Capture the cell that displays the provided text and extract its [x, y] central coordinate. 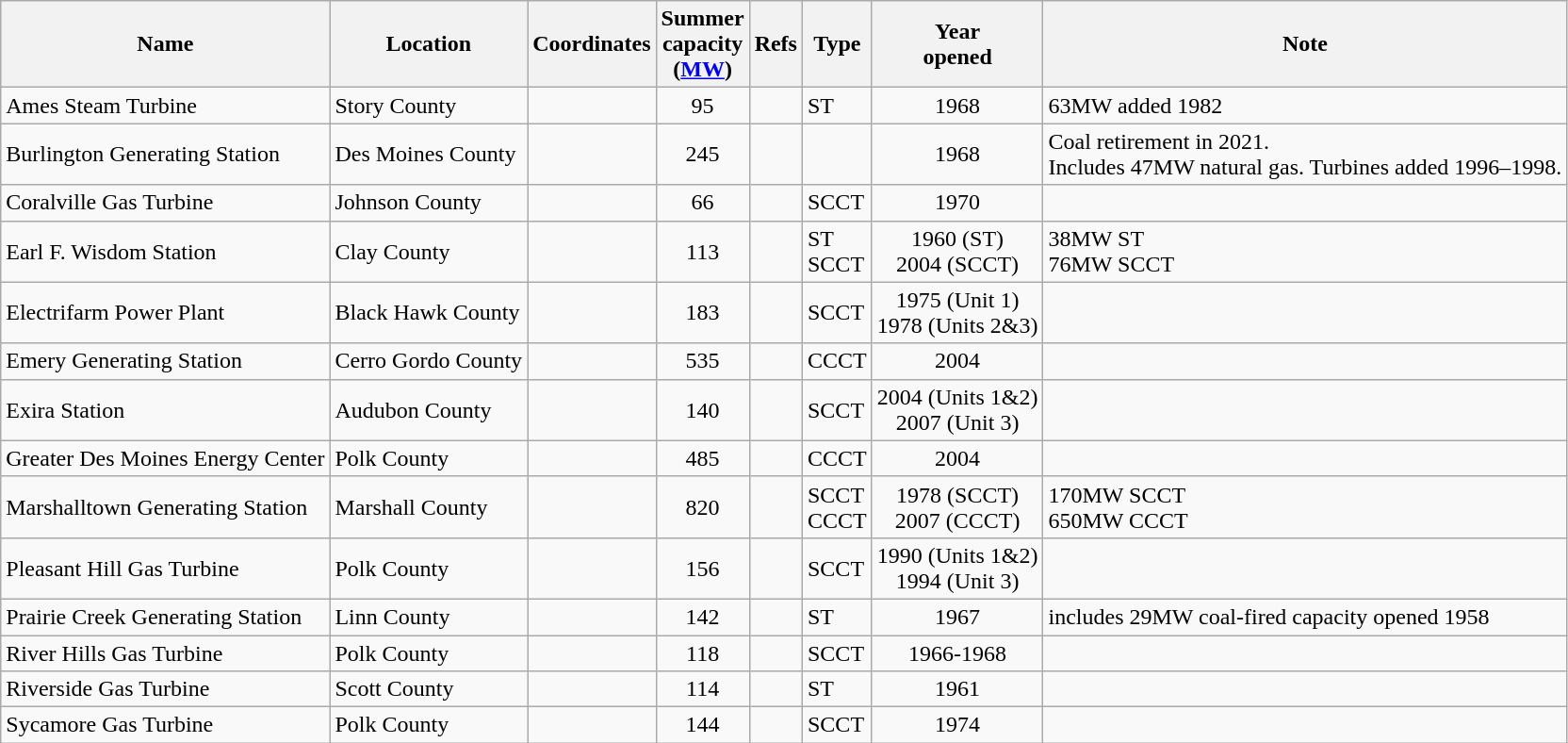
includes 29MW coal-fired capacity opened 1958 [1305, 617]
Black Hawk County [429, 313]
Coralville Gas Turbine [166, 203]
Name [166, 44]
1966-1968 [957, 653]
Burlington Generating Station [166, 155]
Johnson County [429, 203]
118 [703, 653]
Marshalltown Generating Station [166, 507]
River Hills Gas Turbine [166, 653]
245 [703, 155]
1960 (ST)2004 (SCCT) [957, 251]
Audubon County [429, 409]
Ames Steam Turbine [166, 106]
Scott County [429, 689]
Pleasant Hill Gas Turbine [166, 568]
1978 (SCCT)2007 (CCCT) [957, 507]
Linn County [429, 617]
142 [703, 617]
140 [703, 409]
63MW added 1982 [1305, 106]
1990 (Units 1&2)1994 (Unit 3) [957, 568]
1967 [957, 617]
113 [703, 251]
485 [703, 458]
STSCCT [837, 251]
38MW ST76MW SCCT [1305, 251]
95 [703, 106]
Emery Generating Station [166, 361]
820 [703, 507]
Marshall County [429, 507]
Electrifarm Power Plant [166, 313]
Greater Des Moines Energy Center [166, 458]
170MW SCCT650MW CCCT [1305, 507]
Coordinates [592, 44]
Prairie Creek Generating Station [166, 617]
Yearopened [957, 44]
183 [703, 313]
Refs [776, 44]
Location [429, 44]
156 [703, 568]
535 [703, 361]
Sycamore Gas Turbine [166, 725]
Coal retirement in 2021.Includes 47MW natural gas. Turbines added 1996–1998. [1305, 155]
114 [703, 689]
SCCTCCCT [837, 507]
2004 (Units 1&2)2007 (Unit 3) [957, 409]
1961 [957, 689]
Riverside Gas Turbine [166, 689]
144 [703, 725]
Cerro Gordo County [429, 361]
Exira Station [166, 409]
Des Moines County [429, 155]
1975 (Unit 1)1978 (Units 2&3) [957, 313]
Earl F. Wisdom Station [166, 251]
66 [703, 203]
1970 [957, 203]
Summercapacity(MW) [703, 44]
Note [1305, 44]
Type [837, 44]
Clay County [429, 251]
1974 [957, 725]
Story County [429, 106]
